Extract the (X, Y) coordinate from the center of the cell holding the provided text.  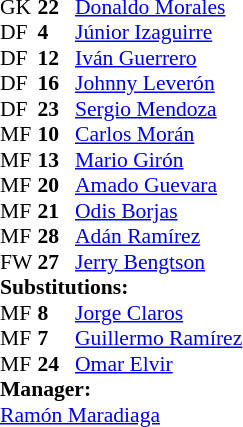
23 (57, 109)
Guillermo Ramírez (158, 339)
24 (57, 364)
Omar Elvir (158, 364)
Johnny Leverón (158, 83)
Carlos Morán (158, 135)
Júnior Izaguirre (158, 33)
21 (57, 211)
8 (57, 313)
28 (57, 237)
Jorge Claros (158, 313)
7 (57, 339)
Amado Guevara (158, 185)
16 (57, 83)
Iván Guerrero (158, 58)
10 (57, 135)
13 (57, 160)
27 (57, 262)
Manager: (121, 389)
20 (57, 185)
Jerry Bengtson (158, 262)
Adán Ramírez (158, 237)
Substitutions: (121, 287)
12 (57, 58)
4 (57, 33)
Sergio Mendoza (158, 109)
FW (19, 262)
Mario Girón (158, 160)
Odis Borjas (158, 211)
